Search for the cell housing the specified text and yield its [x, y] center coordinate. 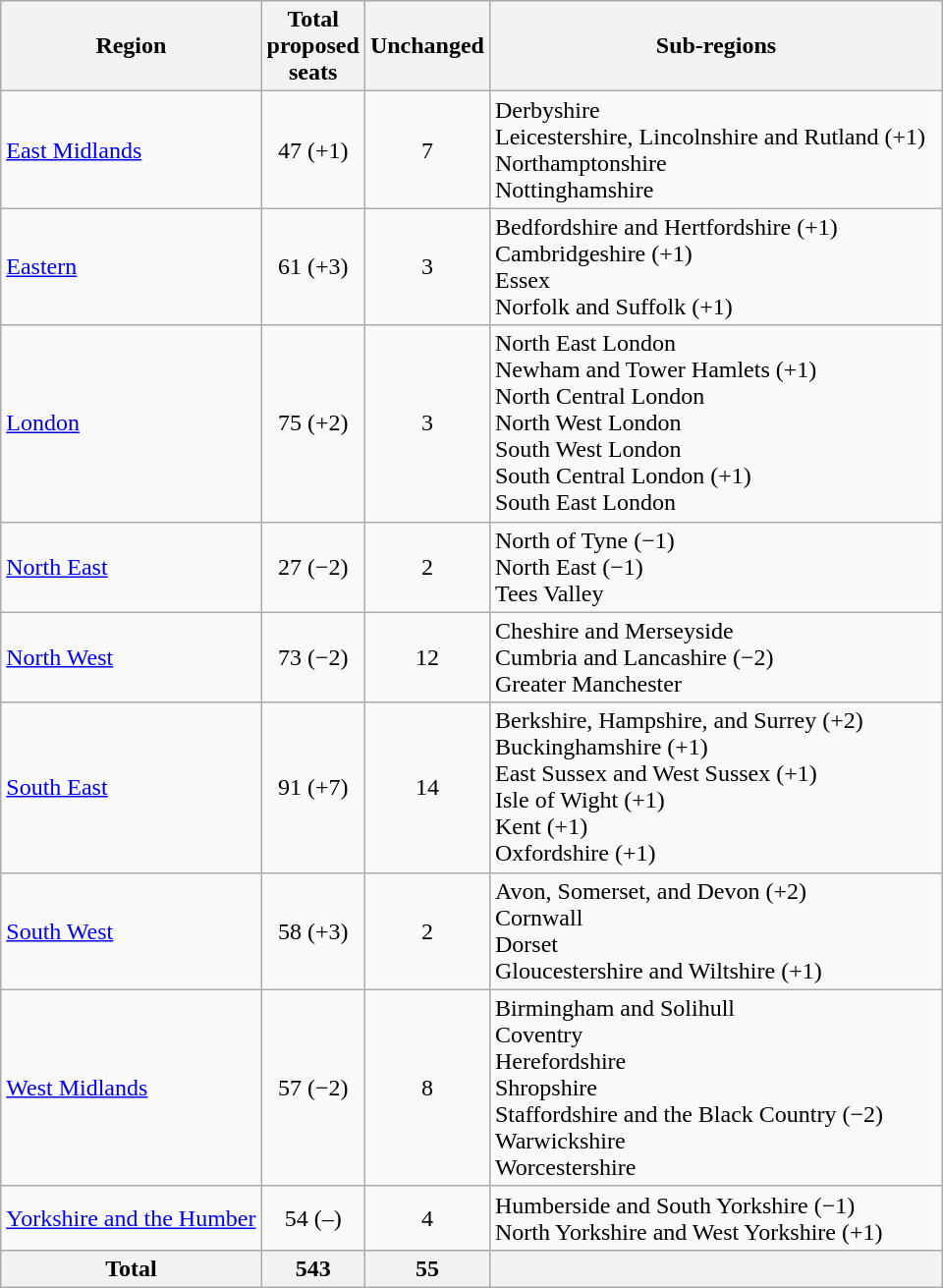
27 (−2) [312, 567]
14 [426, 788]
North East [132, 567]
12 [426, 657]
East Midlands [132, 149]
Yorkshire and the Humber [132, 1218]
8 [426, 1088]
75 (+2) [312, 423]
47 (+1) [312, 149]
Berkshire, Hampshire, and Surrey (+2)Buckinghamshire (+1)East Sussex and West Sussex (+1)Isle of Wight (+1)Kent (+1)Oxfordshire (+1) [715, 788]
Unchanged [426, 46]
Total proposedseats [312, 46]
7 [426, 149]
London [132, 423]
58 (+3) [312, 931]
57 (−2) [312, 1088]
91 (+7) [312, 788]
Humberside and South Yorkshire (−1)North Yorkshire and West Yorkshire (+1) [715, 1218]
Birmingham and SolihullCoventryHerefordshireShropshireStaffordshire and the Black Country (−2)WarwickshireWorcestershire [715, 1088]
61 (+3) [312, 267]
4 [426, 1218]
North East LondonNewham and Tower Hamlets (+1)North Central LondonNorth West LondonSouth West LondonSouth Central London (+1)South East London [715, 423]
South East [132, 788]
North of Tyne (−1)North East (−1)Tees Valley [715, 567]
Region [132, 46]
Sub-regions [715, 46]
Cheshire and MerseysideCumbria and Lancashire (−2)Greater Manchester [715, 657]
Avon, Somerset, and Devon (+2)CornwallDorsetGloucestershire and Wiltshire (+1) [715, 931]
South West [132, 931]
Total [132, 1268]
Eastern [132, 267]
West Midlands [132, 1088]
543 [312, 1268]
73 (−2) [312, 657]
Bedfordshire and Hertfordshire (+1)Cambridgeshire (+1)EssexNorfolk and Suffolk (+1) [715, 267]
DerbyshireLeicestershire, Lincolnshire and Rutland (+1)NorthamptonshireNottinghamshire [715, 149]
55 [426, 1268]
54 (–) [312, 1218]
North West [132, 657]
